Provide the [X, Y] coordinate of the cell's center where the given text is located.  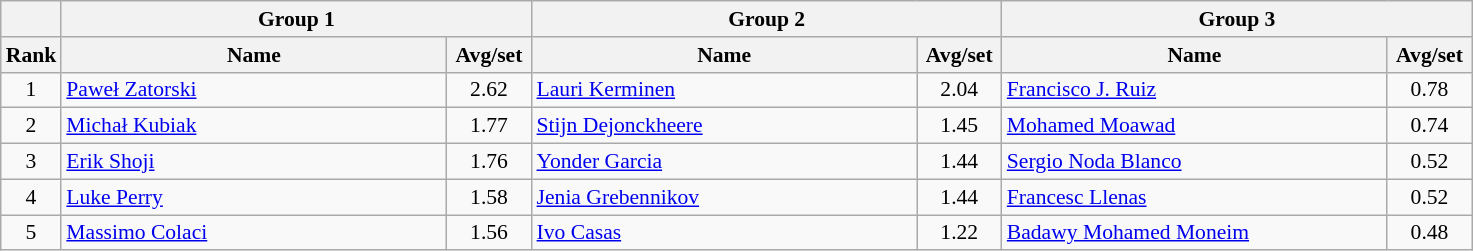
Stijn Dejonckheere [724, 126]
1.22 [960, 233]
0.74 [1430, 126]
Ivo Casas [724, 233]
4 [32, 197]
Yonder Garcia [724, 162]
Erik Shoji [254, 162]
2.62 [488, 90]
Francisco J. Ruiz [1194, 90]
Group 3 [1237, 19]
0.48 [1430, 233]
Massimo Colaci [254, 233]
Group 2 [767, 19]
1.56 [488, 233]
Rank [32, 55]
1.58 [488, 197]
Lauri Kerminen [724, 90]
Luke Perry [254, 197]
2 [32, 126]
5 [32, 233]
Sergio Noda Blanco [1194, 162]
1.77 [488, 126]
Badawy Mohamed Moneim [1194, 233]
Francesc Llenas [1194, 197]
0.78 [1430, 90]
Group 1 [296, 19]
Jenia Grebennikov [724, 197]
2.04 [960, 90]
Paweł Zatorski [254, 90]
1.76 [488, 162]
1 [32, 90]
Mohamed Moawad [1194, 126]
1.45 [960, 126]
3 [32, 162]
Michał Kubiak [254, 126]
